Locate the cell with the specified text and output its [x, y] center coordinate. 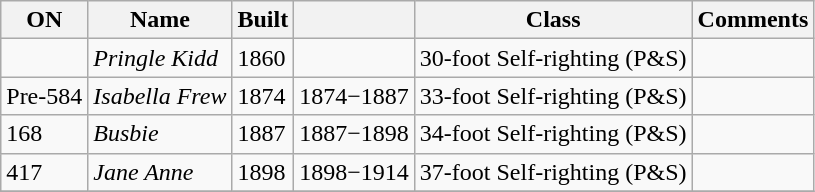
1898 [263, 172]
37-foot Self-righting (P&S) [553, 172]
Pringle Kidd [160, 58]
1860 [263, 58]
1874−1887 [354, 96]
1874 [263, 96]
Jane Anne [160, 172]
30-foot Self-righting (P&S) [553, 58]
1898−1914 [354, 172]
34-foot Self-righting (P&S) [553, 134]
ON [44, 20]
Pre-584 [44, 96]
33-foot Self-righting (P&S) [553, 96]
Busbie [160, 134]
Class [553, 20]
168 [44, 134]
417 [44, 172]
Built [263, 20]
Name [160, 20]
1887−1898 [354, 134]
1887 [263, 134]
Isabella Frew [160, 96]
Comments [753, 20]
